Identify which cell holds the provided text, then report its [X, Y] central coordinate. 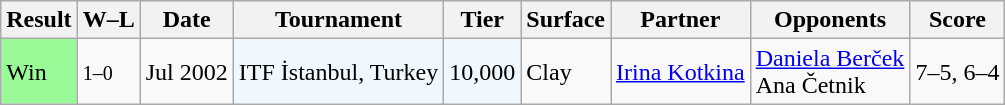
Opponents [830, 20]
Partner [680, 20]
10,000 [482, 72]
1–0 [108, 72]
Daniela Berček Ana Četnik [830, 72]
Tournament [338, 20]
Score [958, 20]
Surface [566, 20]
7–5, 6–4 [958, 72]
Jul 2002 [186, 72]
Result [39, 20]
ITF İstanbul, Turkey [338, 72]
Win [39, 72]
Tier [482, 20]
Irina Kotkina [680, 72]
W–L [108, 20]
Clay [566, 72]
Date [186, 20]
